Find where the given text appears and provide that cell's center as [x, y] coordinate. 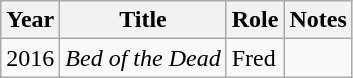
Role [255, 20]
Notes [318, 20]
Bed of the Dead [143, 58]
Fred [255, 58]
Title [143, 20]
Year [30, 20]
2016 [30, 58]
